Return the [x, y] coordinate for the center point of the cell that contains the specified text.  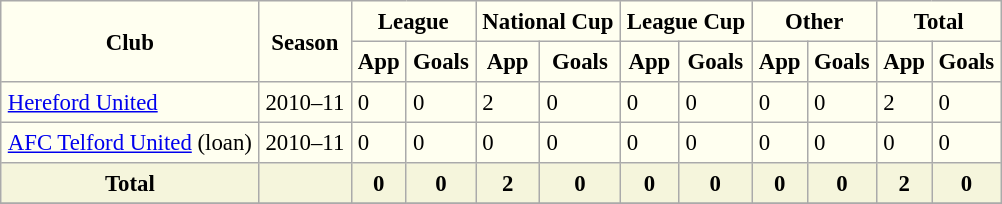
League [414, 21]
League Cup [686, 21]
Hereford United [130, 102]
AFC Telford United (loan) [130, 142]
Club [130, 42]
Season [305, 42]
Other [814, 21]
National Cup [548, 21]
